Detect which cell encompasses the target text, then output its [x, y] center coordinate. 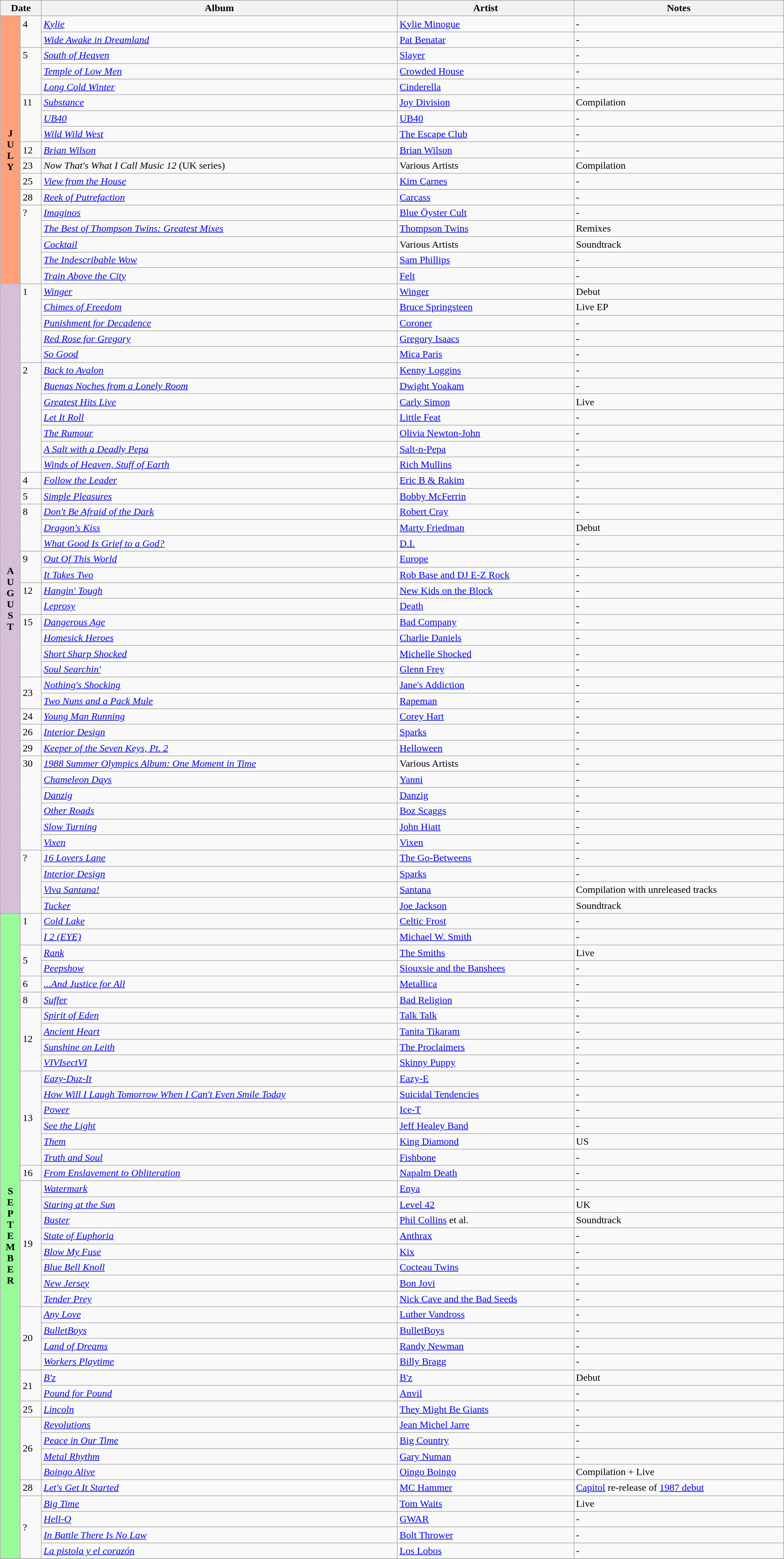
Don't Be Afraid of the Dark [219, 512]
The Smiths [485, 952]
Anvil [485, 1393]
Homesick Heroes [219, 638]
Bobby McFerrin [485, 496]
Hangin' Tough [219, 591]
Kix [485, 1252]
Dwight Yoakam [485, 386]
19 [31, 1243]
Capitol re-release of 1987 debut [679, 1488]
24 [31, 717]
Reek of Putrefaction [219, 197]
Chimes of Freedom [219, 307]
Cinderella [485, 87]
Simple Pleasures [219, 496]
Gregory Isaacs [485, 339]
Other Roads [219, 811]
Billy Bragg [485, 1362]
Napalm Death [485, 1173]
Soul Searchin' [219, 669]
Short Sharp Shocked [219, 653]
Santana [485, 889]
Skinny Puppy [485, 1063]
So Good [219, 354]
Joe Jackson [485, 905]
La pistola y el corazón [219, 1551]
Them [219, 1141]
Staring at the Sun [219, 1205]
VIVIsectVI [219, 1063]
6 [31, 984]
Out Of This World [219, 559]
Michelle Shocked [485, 653]
Compilation with unreleased tracks [679, 889]
MC Hammer [485, 1488]
Substance [219, 103]
Bolt Thrower [485, 1535]
Talk Talk [485, 1016]
How Will I Laugh Tomorrow When I Can't Even Smile Today [219, 1094]
1988 Summer Olympics Album: One Moment in Time [219, 764]
Power [219, 1110]
Wild Wild West [219, 134]
Rapeman [485, 701]
Cold Lake [219, 921]
South of Heaven [219, 55]
Chameleon Days [219, 779]
Boz Scaggs [485, 811]
Temple of Low Men [219, 71]
Tanita Tikaram [485, 1031]
SEPTEMBER [11, 1236]
13 [31, 1118]
Jean Michel Jarre [485, 1425]
A Salt with a Deadly Pepa [219, 449]
Kylie Minogue [485, 24]
The Proclaimers [485, 1047]
Bon Jovi [485, 1283]
Yanni [485, 779]
Blue Öyster Cult [485, 213]
In Battle There Is No Law [219, 1535]
Let's Get It Started [219, 1488]
Randy Newman [485, 1346]
Greatest Hits Live [219, 402]
Nothing's Shocking [219, 685]
Charlie Daniels [485, 638]
Slayer [485, 55]
Punishment for Decadence [219, 323]
Land of Dreams [219, 1346]
16 [31, 1173]
Revolutions [219, 1425]
Carly Simon [485, 402]
Leprosy [219, 606]
Notes [679, 8]
Back to Avalon [219, 370]
Wide Awake in Dreamland [219, 40]
Death [485, 606]
Pound for Pound [219, 1393]
Train Above the City [219, 276]
Imaginos [219, 213]
Corey Hart [485, 717]
Tender Prey [219, 1299]
Bruce Springsteen [485, 307]
Tucker [219, 905]
Kenny Loggins [485, 370]
Dragon's Kiss [219, 528]
Red Rose for Gregory [219, 339]
Suicidal Tendencies [485, 1094]
Metal Rhythm [219, 1456]
Young Man Running [219, 717]
Europe [485, 559]
D.I. [485, 543]
It Takes Two [219, 575]
30 [31, 803]
Celtic Frost [485, 921]
Album [219, 8]
Compilation + Live [679, 1472]
Eazy-Duz-It [219, 1078]
Hell-O [219, 1519]
Tom Waits [485, 1504]
Marty Friedman [485, 528]
Big Time [219, 1504]
Los Lobos [485, 1551]
See the Light [219, 1126]
9 [31, 567]
Thompson Twins [485, 229]
View from the House [219, 181]
Nick Cave and the Bad Seeds [485, 1299]
Oingo Boingo [485, 1472]
Live EP [679, 307]
Let It Roll [219, 417]
Big Country [485, 1440]
Sam Phillips [485, 260]
Metallica [485, 984]
Level 42 [485, 1205]
I 2 (EYE) [219, 937]
Spirit of Eden [219, 1016]
Ice-T [485, 1110]
Winds of Heaven, Stuff of Earth [219, 465]
Dangerous Age [219, 622]
Michael W. Smith [485, 937]
21 [31, 1385]
The Indescribable Wow [219, 260]
Remixes [679, 229]
Eazy-E [485, 1078]
Phil Collins et al. [485, 1220]
Buenas Noches from a Lonely Room [219, 386]
Jeff Healey Band [485, 1126]
Anthrax [485, 1236]
Joy Division [485, 103]
Artist [485, 8]
The Best of Thompson Twins: Greatest Mixes [219, 229]
The Escape Club [485, 134]
Siouxsie and the Banshees [485, 968]
Enya [485, 1188]
From Enslavement to Obliteration [219, 1173]
Workers Playtime [219, 1362]
The Go-Betweens [485, 858]
Buster [219, 1220]
King Diamond [485, 1141]
State of Euphoria [219, 1236]
Bad Religion [485, 1000]
Two Nuns and a Pack Mule [219, 701]
New Jersey [219, 1283]
Now That's What I Call Music 12 (UK series) [219, 165]
Pat Benatar [485, 40]
Helloween [485, 748]
20 [31, 1338]
Watermark [219, 1188]
Rich Mullins [485, 465]
Crowded House [485, 71]
Peepshow [219, 968]
Blow My Fuse [219, 1252]
Carcass [485, 197]
Date [21, 8]
Kylie [219, 24]
JULY [11, 150]
Peace in Our Time [219, 1440]
Glenn Frey [485, 669]
John Hiatt [485, 827]
GWAR [485, 1519]
Viva Santana! [219, 889]
UK [679, 1205]
Keeper of the Seven Keys, Pt. 2 [219, 748]
Suffer [219, 1000]
Slow Turning [219, 827]
Truth and Soul [219, 1157]
29 [31, 748]
Kim Carnes [485, 181]
They Might Be Giants [485, 1409]
Luther Vandross [485, 1315]
US [679, 1141]
Bad Company [485, 622]
Robert Cray [485, 512]
Salt-n-Pepa [485, 449]
New Kids on the Block [485, 591]
16 Lovers Lane [219, 858]
Ancient Heart [219, 1031]
The Rumour [219, 433]
Any Love [219, 1315]
What Good Is Grief to a God? [219, 543]
15 [31, 646]
Fishbone [485, 1157]
Eric B & Rakim [485, 481]
Boingo Alive [219, 1472]
Cocktail [219, 244]
Rob Base and DJ E-Z Rock [485, 575]
11 [31, 118]
Rank [219, 952]
Cocteau Twins [485, 1267]
Mica Paris [485, 354]
Lincoln [219, 1409]
Olivia Newton-John [485, 433]
Long Cold Winter [219, 87]
Sunshine on Leith [219, 1047]
AUGUST [11, 598]
2 [31, 417]
Felt [485, 276]
Follow the Leader [219, 481]
...And Justice for All [219, 984]
Jane's Addiction [485, 685]
Blue Bell Knoll [219, 1267]
Coroner [485, 323]
Little Feat [485, 417]
Gary Numan [485, 1456]
